Capture the cell that displays the provided text and extract its (x, y) central coordinate. 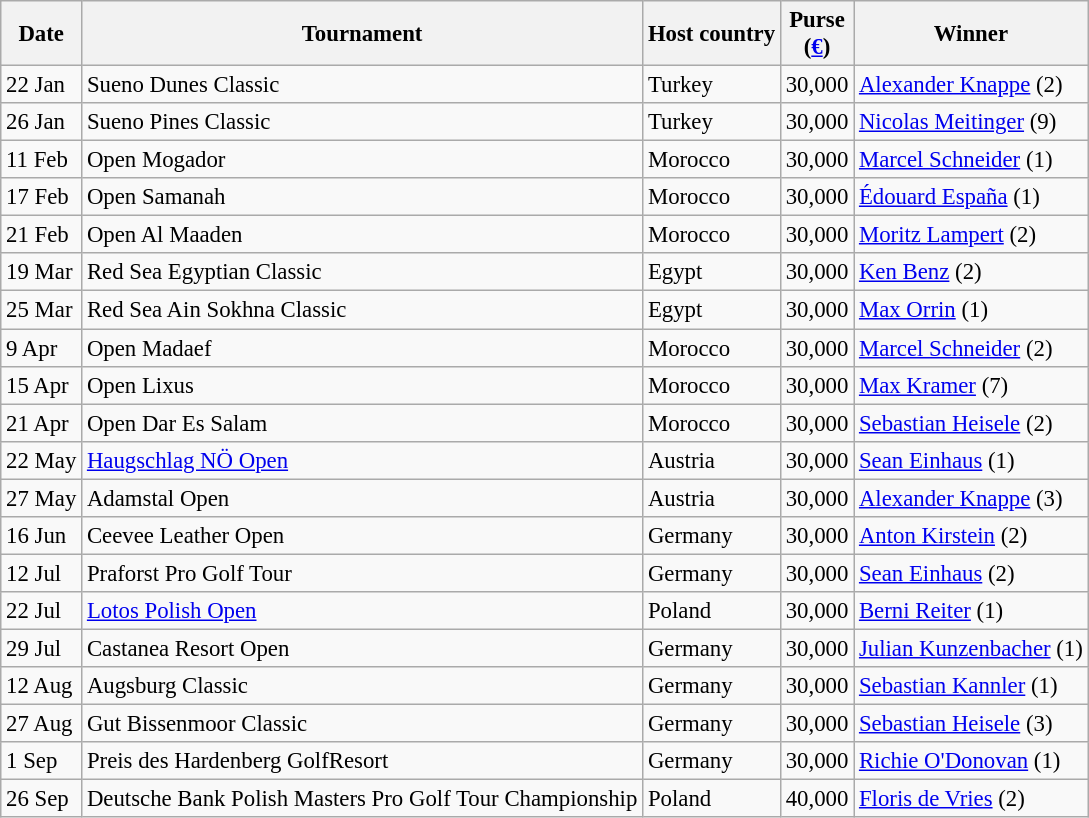
Praforst Pro Golf Tour (362, 573)
9 Apr (42, 348)
Haugschlag NÖ Open (362, 460)
Ceevee Leather Open (362, 536)
29 Jul (42, 648)
Lotos Polish Open (362, 611)
Berni Reiter (1) (972, 611)
Édouard España (1) (972, 197)
Sean Einhaus (1) (972, 460)
Open Samanah (362, 197)
Floris de Vries (2) (972, 799)
Alexander Knappe (2) (972, 85)
Sebastian Heisele (3) (972, 724)
Open Madaef (362, 348)
Anton Kirstein (2) (972, 536)
Richie O'Donovan (1) (972, 761)
Augsburg Classic (362, 686)
Red Sea Egyptian Classic (362, 273)
Gut Bissenmoor Classic (362, 724)
Ken Benz (2) (972, 273)
26 Sep (42, 799)
Date (42, 34)
12 Aug (42, 686)
17 Feb (42, 197)
Host country (712, 34)
Open Lixus (362, 385)
Julian Kunzenbacher (1) (972, 648)
Open Al Maaden (362, 235)
Marcel Schneider (2) (972, 348)
Nicolas Meitinger (9) (972, 122)
Sueno Dunes Classic (362, 85)
26 Jan (42, 122)
Purse(€) (816, 34)
Red Sea Ain Sokhna Classic (362, 310)
16 Jun (42, 536)
27 May (42, 498)
Open Dar Es Salam (362, 423)
Preis des Hardenberg GolfResort (362, 761)
22 Jul (42, 611)
Moritz Lampert (2) (972, 235)
Sebastian Heisele (2) (972, 423)
22 Jan (42, 85)
27 Aug (42, 724)
Sueno Pines Classic (362, 122)
21 Apr (42, 423)
Winner (972, 34)
Adamstal Open (362, 498)
Max Orrin (1) (972, 310)
Deutsche Bank Polish Masters Pro Golf Tour Championship (362, 799)
1 Sep (42, 761)
40,000 (816, 799)
Sebastian Kannler (1) (972, 686)
21 Feb (42, 235)
22 May (42, 460)
Max Kramer (7) (972, 385)
Marcel Schneider (1) (972, 160)
Alexander Knappe (3) (972, 498)
19 Mar (42, 273)
Tournament (362, 34)
15 Apr (42, 385)
11 Feb (42, 160)
Sean Einhaus (2) (972, 573)
Castanea Resort Open (362, 648)
25 Mar (42, 310)
Open Mogador (362, 160)
12 Jul (42, 573)
